Determine the (x, y) coordinate at the center of the cell enclosing the given text.  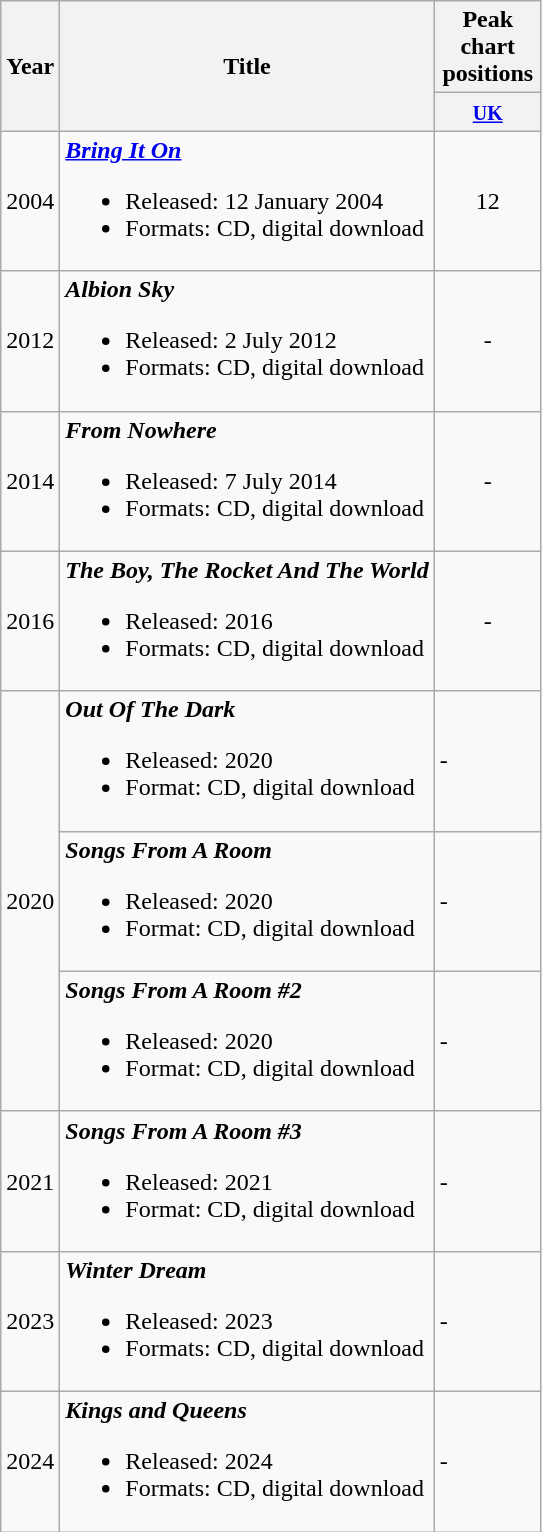
2014 (30, 481)
2012 (30, 341)
The Boy, The Rocket And The WorldReleased: 2016Formats: CD, digital download (247, 621)
Songs From A RoomReleased: 2020Format: CD, digital download (247, 901)
From NowhereReleased: 7 July 2014Formats: CD, digital download (247, 481)
Year (30, 66)
12 (488, 201)
2023 (30, 1321)
2004 (30, 201)
Albion SkyReleased: 2 July 2012Formats: CD, digital download (247, 341)
Songs From A Room #3Released: 2021Format: CD, digital download (247, 1181)
Title (247, 66)
Bring It OnReleased: 12 January 2004Formats: CD, digital download (247, 201)
2021 (30, 1181)
UK (488, 112)
2020 (30, 901)
Kings and QueensReleased: 2024Formats: CD, digital download (247, 1461)
Peak chart positions (488, 47)
2016 (30, 621)
2024 (30, 1461)
Out Of The DarkReleased: 2020Format: CD, digital download (247, 761)
Songs From A Room #2Released: 2020Format: CD, digital download (247, 1041)
Winter DreamReleased: 2023Formats: CD, digital download (247, 1321)
